Search for the cell housing the specified text and yield its [x, y] center coordinate. 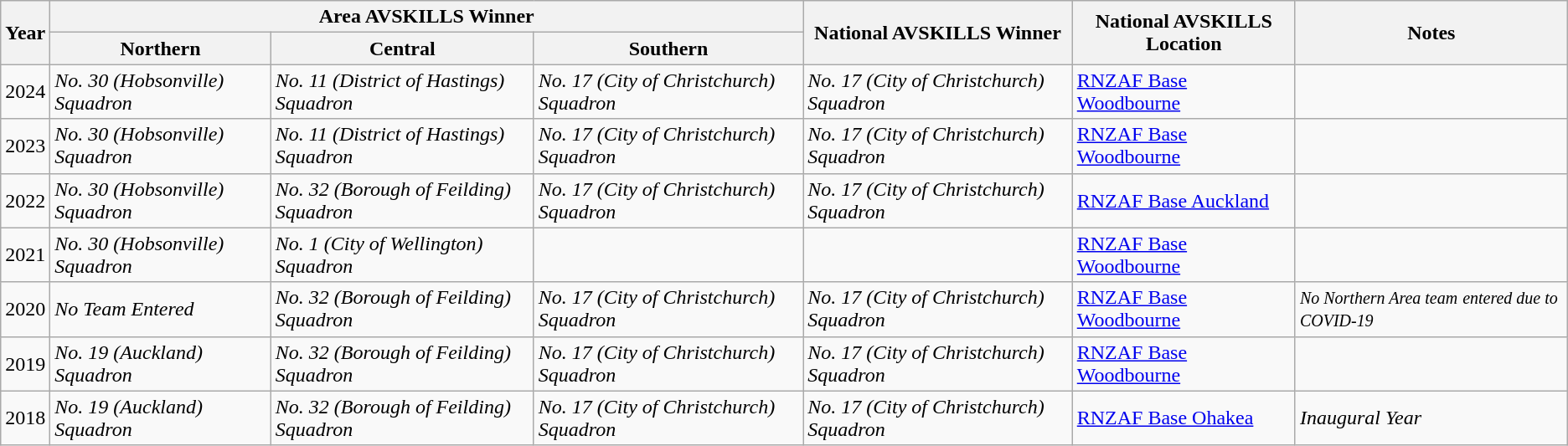
2024 [25, 92]
RNZAF Base Auckland [1184, 201]
No Team Entered [161, 310]
2019 [25, 363]
2022 [25, 201]
2021 [25, 254]
Notes [1431, 33]
2018 [25, 418]
Area AVSKILLS Winner [427, 17]
National AVSKILLS Winner [938, 33]
National AVSKILLS Location [1184, 33]
Central [402, 49]
No Northern Area team entered due to COVID-19 [1431, 310]
Southern [668, 49]
2020 [25, 310]
No. 1 (City of Wellington) Squadron [402, 254]
Northern [161, 49]
Inaugural Year [1431, 418]
RNZAF Base Ohakea [1184, 418]
2023 [25, 146]
Year [25, 33]
